Return [X, Y] of the center of cell containing provided text 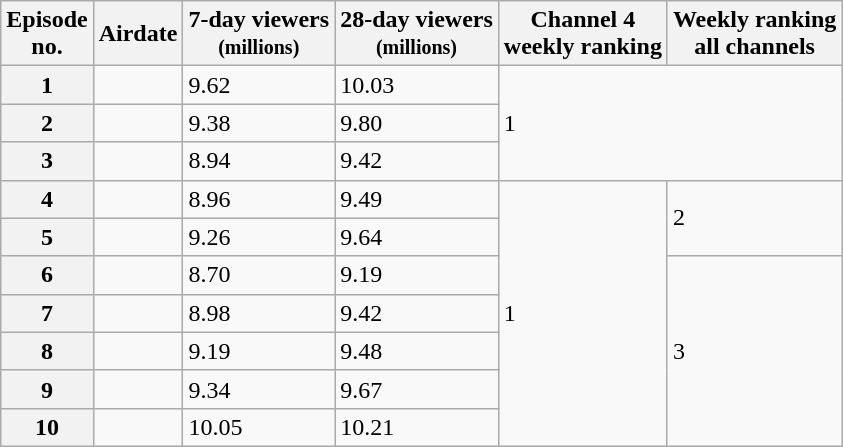
7-day viewers(millions) [259, 34]
Channel 4weekly ranking [582, 34]
8.94 [259, 161]
28-day viewers(millions) [417, 34]
10.03 [417, 85]
10.05 [259, 427]
6 [47, 275]
9.80 [417, 123]
9.67 [417, 389]
Episodeno. [47, 34]
9.48 [417, 351]
9.38 [259, 123]
9 [47, 389]
9.49 [417, 199]
4 [47, 199]
Weekly rankingall channels [754, 34]
9.64 [417, 237]
10.21 [417, 427]
8.70 [259, 275]
8.98 [259, 313]
5 [47, 237]
9.62 [259, 85]
8.96 [259, 199]
9.34 [259, 389]
9.26 [259, 237]
8 [47, 351]
10 [47, 427]
7 [47, 313]
Airdate [138, 34]
